Extract the [x, y] coordinate from the center of the cell holding the provided text.  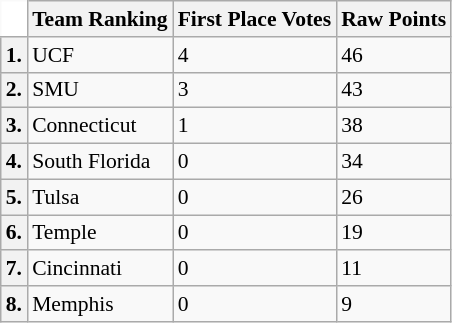
4. [14, 162]
3. [14, 126]
9 [394, 304]
38 [394, 126]
26 [394, 197]
43 [394, 90]
SMU [100, 90]
46 [394, 55]
19 [394, 233]
5. [14, 197]
1. [14, 55]
6. [14, 233]
8. [14, 304]
Connecticut [100, 126]
UCF [100, 55]
South Florida [100, 162]
Tulsa [100, 197]
Cincinnati [100, 269]
Raw Points [394, 19]
11 [394, 269]
34 [394, 162]
7. [14, 269]
Team Ranking [100, 19]
3 [255, 90]
Memphis [100, 304]
1 [255, 126]
2. [14, 90]
Temple [100, 233]
4 [255, 55]
First Place Votes [255, 19]
